Extract the [X, Y] coordinate from the center of the cell holding the provided text.  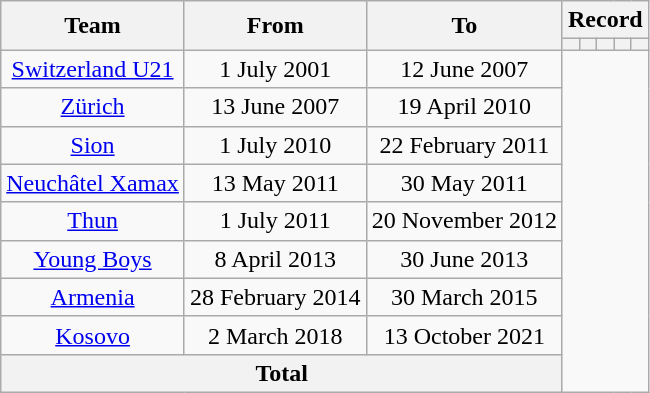
13 October 2021 [464, 335]
30 May 2011 [464, 183]
To [464, 26]
30 March 2015 [464, 297]
Switzerland U21 [93, 69]
Kosovo [93, 335]
Armenia [93, 297]
2 March 2018 [275, 335]
22 February 2011 [464, 145]
20 November 2012 [464, 221]
28 February 2014 [275, 297]
Neuchâtel Xamax [93, 183]
1 July 2010 [275, 145]
Thun [93, 221]
8 April 2013 [275, 259]
Team [93, 26]
12 June 2007 [464, 69]
From [275, 26]
19 April 2010 [464, 107]
Total [282, 373]
Record [605, 20]
1 July 2011 [275, 221]
13 May 2011 [275, 183]
Sion [93, 145]
Young Boys [93, 259]
13 June 2007 [275, 107]
1 July 2001 [275, 69]
Zürich [93, 107]
30 June 2013 [464, 259]
